Return the [X, Y] coordinate for the center point of the cell that contains the specified text.  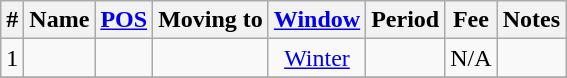
1 [12, 58]
Moving to [211, 20]
Name [60, 20]
Winter [316, 58]
Period [406, 20]
Notes [531, 20]
# [12, 20]
Fee [471, 20]
POS [124, 20]
N/A [471, 58]
Window [316, 20]
